Extract the (x, y) coordinate from the center of the cell holding the provided text.  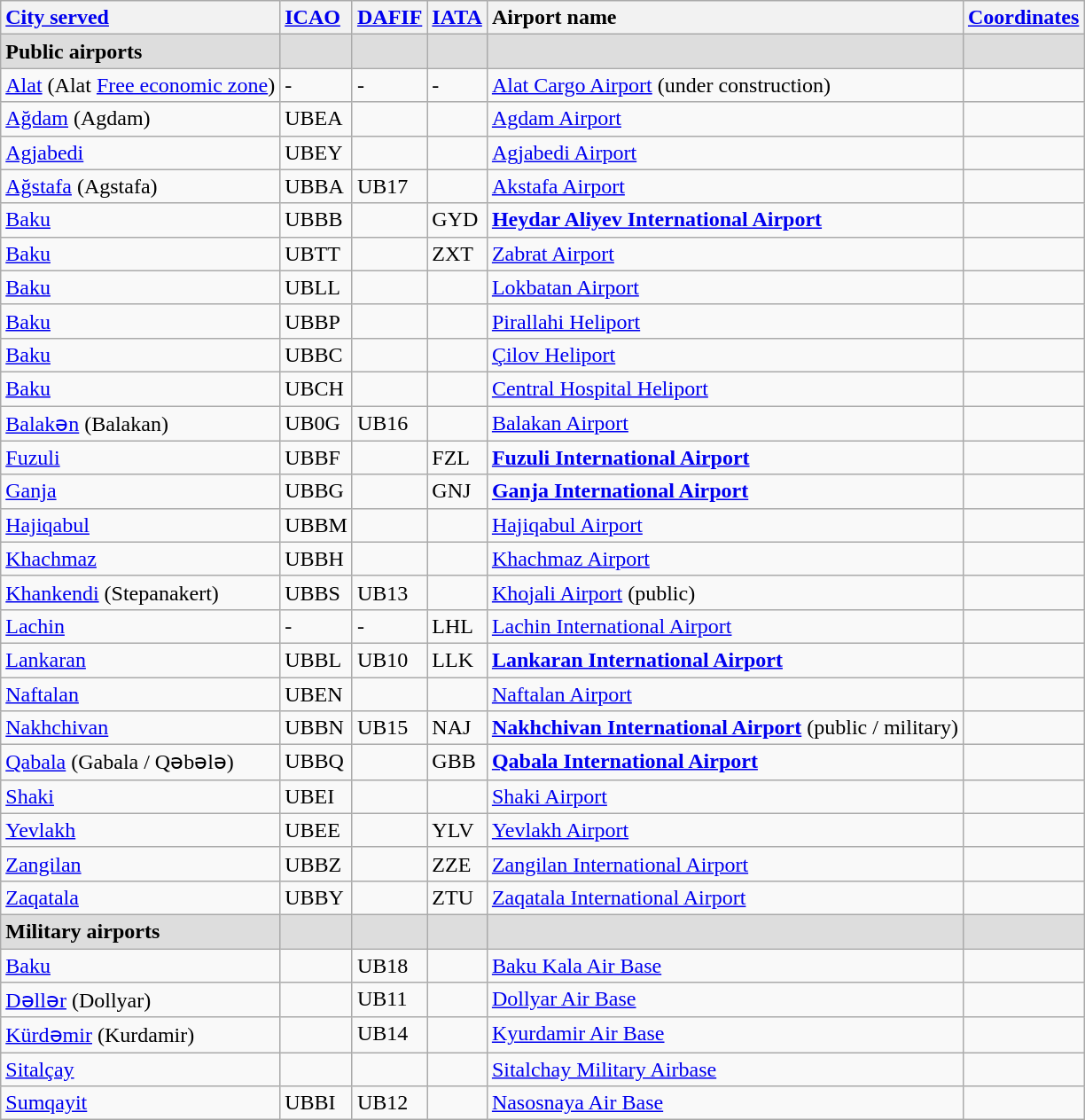
UB0G (316, 424)
Baku Kala Air Base (725, 966)
Sumqayit (140, 1103)
UB13 (389, 592)
Alat Cargo Airport (under construction) (725, 85)
Dəllər (Dollyar) (140, 1000)
UB10 (389, 660)
UBTT (316, 254)
UBEY (316, 153)
Central Hospital Heliport (725, 388)
LLK (457, 660)
Zangilan (140, 864)
UB18 (389, 966)
LHL (457, 626)
UBBH (316, 559)
UBEA (316, 119)
UBEE (316, 830)
Khankendi (Stepanakert) (140, 592)
Balakan Airport (725, 424)
IATA (457, 18)
Lachin International Airport (725, 626)
ZXT (457, 254)
UBBF (316, 458)
Agjabedi Airport (725, 153)
Zaqatala International Airport (725, 897)
UBBP (316, 321)
NAJ (457, 728)
Kyurdamir Air Base (725, 1035)
FZL (457, 458)
Airport name (725, 18)
Dollyar Air Base (725, 1000)
Akstafa Airport (725, 186)
UBBY (316, 897)
Yevlakh Airport (725, 830)
Pirallahi Heliport (725, 321)
UB14 (389, 1035)
Nakhchivan (140, 728)
UB12 (389, 1103)
Alat (Alat Free economic zone) (140, 85)
UB11 (389, 1000)
Zangilan International Airport (725, 864)
UB16 (389, 424)
Sitalchay Military Airbase (725, 1069)
Agjabedi (140, 153)
Ganja (140, 491)
Naftalan (140, 694)
UBBI (316, 1103)
YLV (457, 830)
Zabrat Airport (725, 254)
UBLL (316, 287)
Nasosnaya Air Base (725, 1103)
City served (140, 18)
Khachmaz Airport (725, 559)
UBEI (316, 796)
UBBA (316, 186)
UBBZ (316, 864)
Ağdam (Agdam) (140, 119)
Çilov Heliport (725, 355)
Nakhchivan International Airport (public / military) (725, 728)
DAFIF (389, 18)
Shaki Airport (725, 796)
Lachin (140, 626)
UBBQ (316, 763)
Military airports (140, 931)
Naftalan Airport (725, 694)
Hajiqabul (140, 525)
Public airports (140, 51)
Sitalçay (140, 1069)
UBBB (316, 220)
UBCH (316, 388)
Coordinates (1023, 18)
Balakən (Balakan) (140, 424)
ZTU (457, 897)
GYD (457, 220)
GNJ (457, 491)
Heydar Aliyev International Airport (725, 220)
Ganja International Airport (725, 491)
UBBN (316, 728)
UBBL (316, 660)
Qabala (Gabala / Qəbələ) (140, 763)
Khachmaz (140, 559)
Shaki (140, 796)
Lokbatan Airport (725, 287)
ICAO (316, 18)
UBBS (316, 592)
UB15 (389, 728)
ZZE (457, 864)
Kürdəmir (Kurdamir) (140, 1035)
Qabala International Airport (725, 763)
Lankaran (140, 660)
Lankaran International Airport (725, 660)
UBBM (316, 525)
Ağstafa (Agstafa) (140, 186)
Fuzuli International Airport (725, 458)
UB17 (389, 186)
Agdam Airport (725, 119)
Zaqatala (140, 897)
Fuzuli (140, 458)
UBEN (316, 694)
Yevlakh (140, 830)
Hajiqabul Airport (725, 525)
Khojali Airport (public) (725, 592)
UBBG (316, 491)
UBBC (316, 355)
GBB (457, 763)
